From the cell containing the given text, extract its center point as (X, Y) coordinate. 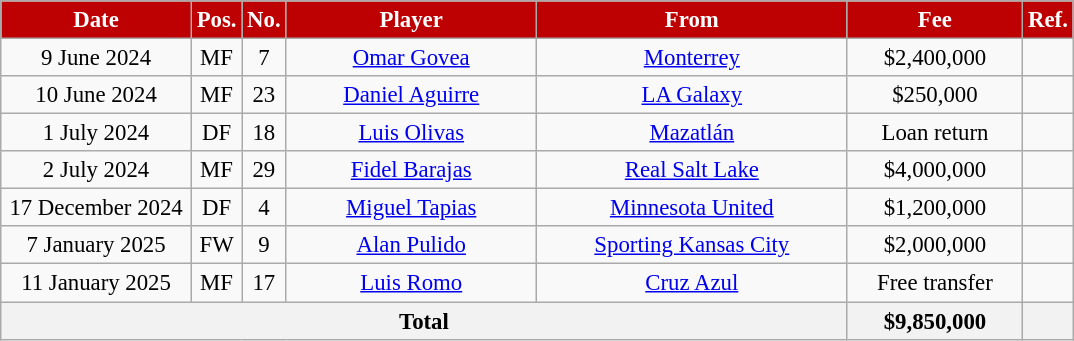
10 June 2024 (96, 95)
Omar Govea (412, 58)
$4,000,000 (935, 170)
LA Galaxy (692, 95)
$2,000,000 (935, 245)
Sporting Kansas City (692, 245)
Minnesota United (692, 208)
Ref. (1048, 20)
Pos. (216, 20)
29 (264, 170)
4 (264, 208)
FW (216, 245)
Player (412, 20)
23 (264, 95)
Cruz Azul (692, 283)
11 January 2025 (96, 283)
Total (424, 321)
Real Salt Lake (692, 170)
7 January 2025 (96, 245)
Monterrey (692, 58)
Fee (935, 20)
18 (264, 133)
9 (264, 245)
$2,400,000 (935, 58)
Date (96, 20)
Mazatlán (692, 133)
Fidel Barajas (412, 170)
$9,850,000 (935, 321)
17 (264, 283)
No. (264, 20)
Free transfer (935, 283)
Luis Olivas (412, 133)
Alan Pulido (412, 245)
$1,200,000 (935, 208)
Loan return (935, 133)
2 July 2024 (96, 170)
Miguel Tapias (412, 208)
Daniel Aguirre (412, 95)
$250,000 (935, 95)
From (692, 20)
Luis Romo (412, 283)
9 June 2024 (96, 58)
17 December 2024 (96, 208)
7 (264, 58)
1 July 2024 (96, 133)
